Search for the cell housing the specified text and yield its [X, Y] center coordinate. 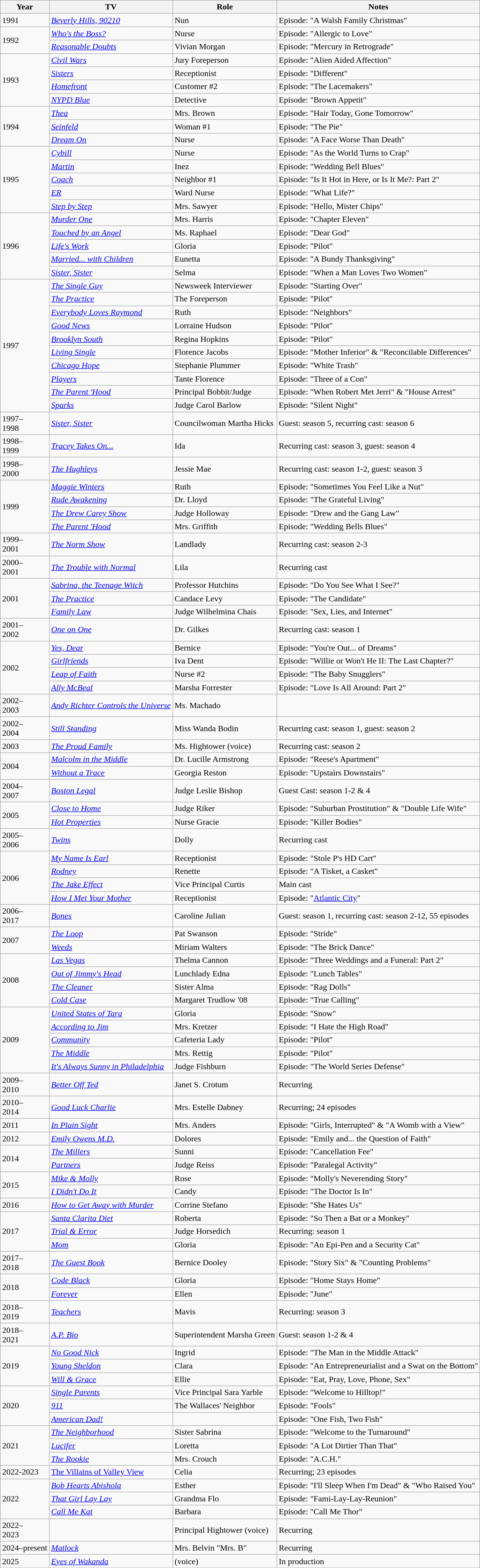
Episode: "An Epi-Pen and a Security Cat" [379, 1245]
Customer #2 [224, 87]
Judge Wilhelmina Chais [224, 612]
Episode: "The Lacemakers" [379, 87]
Lorraine Hudson [224, 325]
Episode: "I'll Sleep When I'm Dead" & "Who Raised You" [379, 1485]
Chicago Hope [111, 365]
NYPD Blue [111, 100]
2014 [25, 1158]
Mavis [224, 1312]
Episode: "The Candidate" [379, 598]
Recurring cast: season 2 [379, 746]
Episode: "The Man in the Middle Attack" [379, 1352]
911 [111, 1406]
Recurring cast: season 2-3 [379, 544]
1998–1999 [25, 446]
Bones [111, 916]
Episode: "Silent Night" [379, 405]
1994 [25, 126]
2004–2007 [25, 790]
Detective [224, 100]
2022 [25, 1499]
Episode: "Wedding Bells Blues" [379, 526]
Still Standing [111, 728]
Episode: "Story Six" & "Counting Problems" [379, 1263]
Mrs. Crouch [224, 1459]
In production [379, 1561]
Recurring cast: season 1-2, guest: season 3 [379, 469]
Rude Awakening [111, 500]
Episode: "She Hates Us" [379, 1205]
Principal Bobbit/Judge [224, 392]
Code Black [111, 1281]
Sisters [111, 73]
Judge Leslie Bishop [224, 790]
The Norm Show [111, 544]
Episode: "Lunch Tables" [379, 974]
Inez [224, 166]
Episode: "A Face Worse Than Death" [379, 140]
Episode: "Dear God" [379, 233]
Mrs. Estelle Dabney [224, 1107]
Notes [379, 7]
Sabrina, the Teenage Witch [111, 585]
Vivian Morgan [224, 47]
Episode: "Home Stays Home" [379, 1281]
Eyes of Wakanda [111, 1561]
Episode: "Cancellation Fee" [379, 1152]
Georgia Reston [224, 773]
Principal Hightower (voice) [224, 1530]
Florence Jacobs [224, 352]
Bob Hearts Abishola [111, 1485]
2015 [25, 1185]
Episode: "The Grateful Living" [379, 500]
Esther [224, 1485]
Episode: "Chapter Eleven" [379, 219]
Partners [111, 1165]
Leap of Faith [111, 674]
Homefront [111, 87]
Rodney [111, 871]
Episode: "Rag Dolls" [379, 987]
Mrs. Anders [224, 1125]
Maggie Winters [111, 487]
2021 [25, 1446]
Episode: "Stride" [379, 934]
The Single Guy [111, 286]
Grandma Flo [224, 1499]
1993 [25, 80]
It's Always Sunny in Philadelphia [111, 1066]
Guest: season 1-2 & 4 [379, 1335]
2024–present [25, 1548]
Pat Swanson [224, 934]
Clara [224, 1366]
Episode: "True Calling" [379, 1000]
Episode: "The Pie" [379, 126]
Episode: "The Baby Snugglers" [379, 674]
Martin [111, 166]
Margaret Trudlow '08 [224, 1000]
Candy [224, 1192]
Iva Dent [224, 661]
Yes, Dear [111, 648]
Marsha Forrester [224, 688]
Brooklyn South [111, 339]
Trial & Error [111, 1231]
Living Single [111, 352]
Episode: "I Hate the High Road" [379, 1027]
Episode: "Drew and the Gang Law" [379, 513]
Episode: "Girls, Interrupted" & "A Womb with a View" [379, 1125]
According to Jim [111, 1027]
Mrs. Rettig [224, 1053]
2005 [25, 815]
Mrs. Belvin "Mrs. B" [224, 1548]
Lucifer [111, 1446]
The Cleaner [111, 987]
Episode: "White Trash" [379, 365]
2002–2004 [25, 728]
Barbara [224, 1512]
The Proud Family [111, 746]
Episode: "Stole P's HD Cart" [379, 858]
Ward Nurse [224, 193]
Professor Hutchins [224, 585]
Twins [111, 840]
Episode: "June" [379, 1294]
Jury Foreperson [224, 60]
Will & Grace [111, 1379]
Episode: "Hello, Mister Chips" [379, 206]
1998–2000 [25, 469]
(voice) [224, 1561]
Corrine Stefano [224, 1205]
2010–2014 [25, 1107]
Episode: "Mercury in Retrograde" [379, 47]
Regina Hopkins [224, 339]
2025 [25, 1561]
TV [111, 7]
Santa Clarita Diet [111, 1218]
Touched by an Angel [111, 233]
Everybody Loves Raymond [111, 312]
Murder One [111, 219]
Mrs. Kretzer [224, 1027]
2017 [25, 1231]
Close to Home [111, 809]
Eunetta [224, 259]
2005–2006 [25, 840]
Thelma Cannon [224, 960]
Seinfeld [111, 126]
Episode: "Wedding Bell Blues" [379, 166]
Miss Wanda Bodin [224, 728]
Episode: "Welcome to the Turnaround" [379, 1432]
Judge Horsedich [224, 1231]
The Jake Effect [111, 884]
A.P. Bio [111, 1335]
Dream On [111, 140]
2019 [25, 1366]
Ingrid [224, 1352]
2012 [25, 1138]
Episode: "Call Me Thor" [379, 1512]
Episode: "Neighbors" [379, 312]
Vice Principal Sara Yarble [224, 1393]
Episode: "Sex, Lies, and Internet" [379, 612]
Tracey Takes On... [111, 446]
Candace Levy [224, 598]
Episode: "Paralegal Activity" [379, 1165]
Cold Case [111, 1000]
2009–2010 [25, 1084]
Without a Trace [111, 773]
Mrs. Griffith [224, 526]
Episode: "A Lot Dirtier Than That" [379, 1446]
Thea [111, 113]
Episode: "When Robert Met Jerri" & "House Arrest" [379, 392]
Main cast [379, 884]
Episode: "A.C.H." [379, 1459]
Step by Step [111, 206]
2001–2002 [25, 629]
ER [111, 193]
Councilwoman Martha Hicks [224, 423]
Sister Alma [224, 987]
Episode: "As the World Turns to Crap" [379, 153]
Episode: "You're Out... of Dreams" [379, 648]
Good Luck Charlie [111, 1107]
Loretta [224, 1446]
Episode: "Atlantic City" [379, 898]
Episode: "One Fish, Two Fish" [379, 1419]
Episode: "Emily and... the Question of Faith" [379, 1138]
1999–2001 [25, 544]
The Middle [111, 1053]
The Drew Carey Show [111, 513]
Boston Legal [111, 790]
The Neighborhood [111, 1432]
Mom [111, 1245]
Bernice [224, 648]
2009 [25, 1040]
Recurring; 24 episodes [379, 1107]
2002–2003 [25, 705]
Sunni [224, 1152]
Ida [224, 446]
Girlfriends [111, 661]
1991 [25, 20]
Landlady [224, 544]
Married... with Children [111, 259]
2022-2023 [25, 1472]
Ellie [224, 1379]
Role [224, 7]
Episode: "A Walsh Family Christmas" [379, 20]
Episode: "Hair Today, Gone Tomorrow" [379, 113]
Sister Sabrina [224, 1432]
Rose [224, 1178]
The Guest Book [111, 1263]
Dr. Lucille Armstrong [224, 759]
That Girl Lay Lay [111, 1499]
Episode: "Fami-Lay-Lay-Reunion" [379, 1499]
2018–2021 [25, 1335]
Tante Florence [224, 378]
2022–2023 [25, 1530]
Renette [224, 871]
Stephanie Plummer [224, 365]
Celia [224, 1472]
Family Law [111, 612]
Episode: "Eat, Pray, Love, Phone, Sex" [379, 1379]
The Wallaces' Neighbor [224, 1406]
The Hughleys [111, 469]
Guest Cast: season 1-2 & 4 [379, 790]
Out of Jimmy's Head [111, 974]
Episode: "Three Weddings and a Funeral: Part 2" [379, 960]
I Didn't Do It [111, 1192]
2000–2001 [25, 567]
In Plain Sight [111, 1125]
Better Off Ted [111, 1084]
Episode: "The World Series Defense" [379, 1066]
Judge Riker [224, 809]
Players [111, 378]
Episode: "An Entrepreneurialist and a Swat on the Bottom" [379, 1366]
Miriam Walters [224, 947]
The Trouble with Normal [111, 567]
Dr. Lloyd [224, 500]
How to Get Away with Murder [111, 1205]
Cybill [111, 153]
2017–2018 [25, 1263]
Recurring cast: season 1 [379, 629]
Ally McBeal [111, 688]
Episode: "Reese's Apartment" [379, 759]
Mike & Molly [111, 1178]
Guest: season 5, recurring cast: season 6 [379, 423]
2018 [25, 1287]
Episode: "So Then a Bat or a Monkey" [379, 1218]
Woman #1 [224, 126]
Andy Richter Controls the Universe [111, 705]
Judge Fishburn [224, 1066]
Ms. Machado [224, 705]
The Loop [111, 934]
Lila [224, 567]
Coach [111, 180]
American Dad! [111, 1419]
1999 [25, 507]
Cafeteria Lady [224, 1040]
2006 [25, 878]
The Villains of Valley View [111, 1472]
Matlock [111, 1548]
Emily Owens M.D. [111, 1138]
The Millers [111, 1152]
Bernice Dooley [224, 1263]
Episode: "Different" [379, 73]
Episode: "A Bundy Thanksgiving" [379, 259]
Episode: "Is It Hot in Here, or Is It Me?: Part 2" [379, 180]
Dolores [224, 1138]
1992 [25, 40]
Janet S. Crotum [224, 1084]
How I Met Your Mother [111, 898]
Young Sheldon [111, 1366]
Hot Properties [111, 822]
Episode: "Sometimes You Feel Like a Nut" [379, 487]
Episode: "A Tisket, a Casket" [379, 871]
2002 [25, 668]
Episode: "Welcome to Hilltop!" [379, 1393]
Judge Reiss [224, 1165]
1996 [25, 246]
Episode: "Suburban Prostitution" & "Double Life Wife" [379, 809]
Teachers [111, 1312]
Episode: "Molly's Neverending Story" [379, 1178]
Ms. Hightower (voice) [224, 746]
Episode: "Snow" [379, 1013]
United States of Tara [111, 1013]
Episode: "Do You See What I See?" [379, 585]
The Foreperson [224, 299]
1997 [25, 345]
Dolly [224, 840]
2011 [25, 1125]
The Rookie [111, 1459]
Roberta [224, 1218]
Episode: "Mother Inferior" & "Reconcilable Differences" [379, 352]
Las Vegas [111, 960]
2004 [25, 766]
Reasonable Doubts [111, 47]
Recurring: season 3 [379, 1312]
No Good Nick [111, 1352]
2003 [25, 746]
My Name Is Earl [111, 858]
1995 [25, 179]
2020 [25, 1406]
Lunchlady Edna [224, 974]
Episode: "Alien Aided Affection" [379, 60]
Episode: "Allergic to Love" [379, 33]
Episode: "Willie or Won't He II: The Last Chapter?" [379, 661]
Nun [224, 20]
Episode: "The Doctor Is In" [379, 1192]
Call Me Kat [111, 1512]
Recurring; 23 episodes [379, 1472]
Episode: "What Life?" [379, 193]
Newsweek Interviewer [224, 286]
Episode: "Starting Over" [379, 286]
Nurse #2 [224, 674]
Judge Holloway [224, 513]
Recurring cast: season 1, guest: season 2 [379, 728]
Judge Carol Barlow [224, 405]
Episode: "Love Is All Around: Part 2" [379, 688]
Nurse Gracie [224, 822]
Single Parents [111, 1393]
Recurring: season 1 [379, 1231]
2008 [25, 980]
Forever [111, 1294]
Episode: "When a Man Loves Two Women" [379, 272]
Civil Wars [111, 60]
Episode: "Killer Bodies" [379, 822]
Vice Principal Curtis [224, 884]
2007 [25, 940]
Weeds [111, 947]
Recurring cast: season 3, guest: season 4 [379, 446]
One on One [111, 629]
2001 [25, 598]
Malcolm in the Middle [111, 759]
Ellen [224, 1294]
Dr. Gilkes [224, 629]
Who's the Boss? [111, 33]
Caroline Julian [224, 916]
1997–1998 [25, 423]
Selma [224, 272]
Episode: "Brown Appetit" [379, 100]
Episode: "The Brick Dance" [379, 947]
Beverly Hills, 90210 [111, 20]
Year [25, 7]
Episode: "Three of a Con" [379, 378]
Neighbor #1 [224, 180]
Good News [111, 325]
Mrs. Brown [224, 113]
Mrs. Sawyer [224, 206]
Jessie Mae [224, 469]
2018–2019 [25, 1312]
Episode: "Upstairs Downstairs" [379, 773]
Guest: season 1, recurring cast: season 2-12, 55 episodes [379, 916]
Superintendent Marsha Green [224, 1335]
Episode: "Fools" [379, 1406]
Sparks [111, 405]
2016 [25, 1205]
Life's Work [111, 246]
Mrs. Harris [224, 219]
2006–2017 [25, 916]
Community [111, 1040]
Ms. Raphael [224, 233]
